For the text-containing cell, return its midpoint in [x, y] coordinate format. 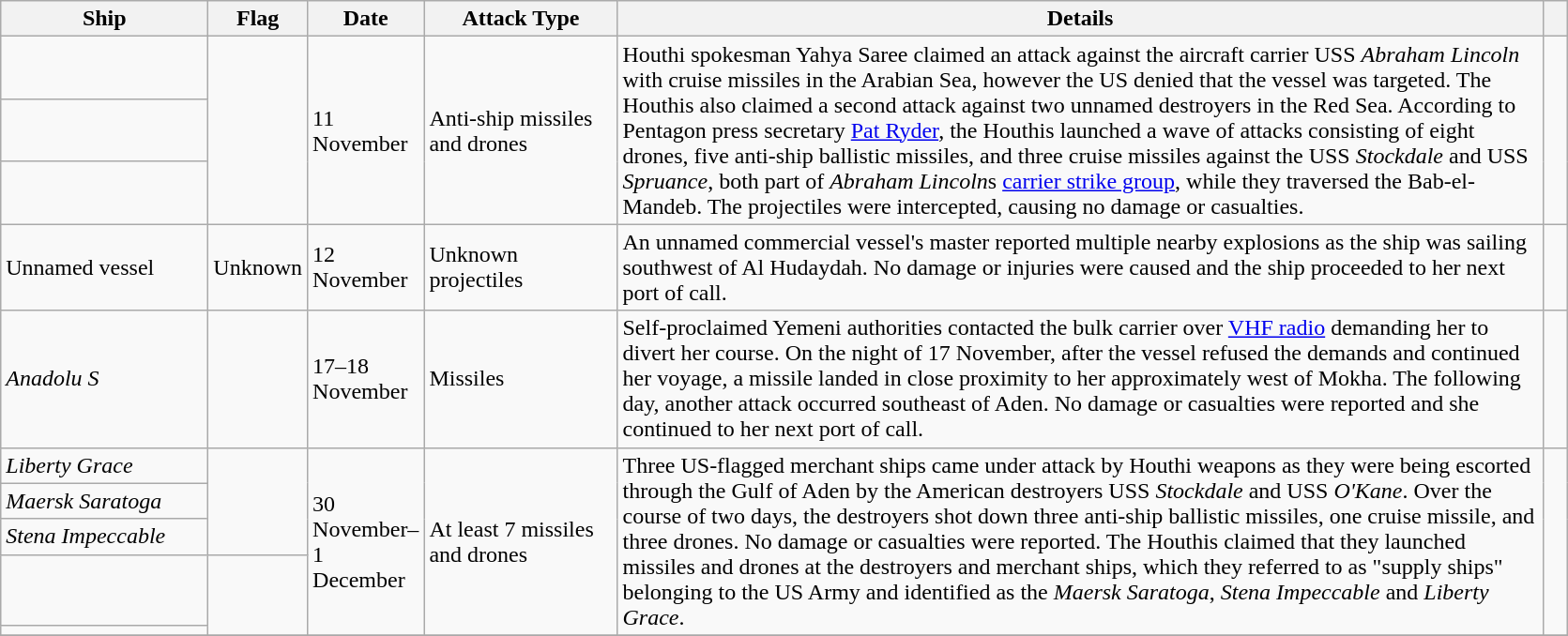
30 November–1 December [366, 541]
Attack Type [521, 19]
Maersk Saratoga [105, 501]
12 November [366, 267]
Anadolu S [105, 379]
11 November [366, 130]
Liberty Grace [105, 465]
Flag [258, 19]
Anti-ship missiles and drones [521, 130]
Date [366, 19]
Unknown [258, 267]
Stena Impeccable [105, 537]
Unnamed vessel [105, 267]
At least 7 missiles and drones [521, 541]
Unknown projectiles [521, 267]
Ship [105, 19]
17–18 November [366, 379]
Details [1080, 19]
Missiles [521, 379]
